Scan for the cell matching the given text and deliver its [X, Y] coordinate at center. 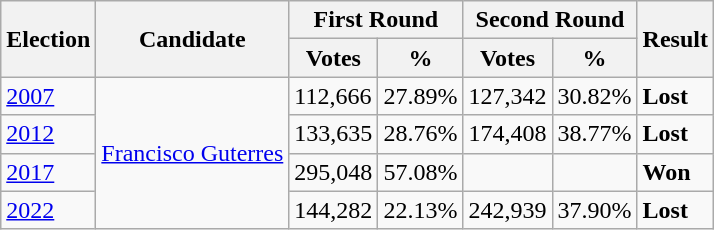
Second Round [550, 20]
Won [675, 172]
174,408 [508, 134]
37.90% [594, 210]
2007 [48, 96]
2017 [48, 172]
22.13% [420, 210]
127,342 [508, 96]
Francisco Guterres [192, 153]
2022 [48, 210]
242,939 [508, 210]
Result [675, 39]
133,635 [334, 134]
112,666 [334, 96]
38.77% [594, 134]
Candidate [192, 39]
144,282 [334, 210]
Election [48, 39]
295,048 [334, 172]
27.89% [420, 96]
2012 [48, 134]
57.08% [420, 172]
First Round [376, 20]
28.76% [420, 134]
30.82% [594, 96]
